For the text-containing cell, return its midpoint in [X, Y] coordinate format. 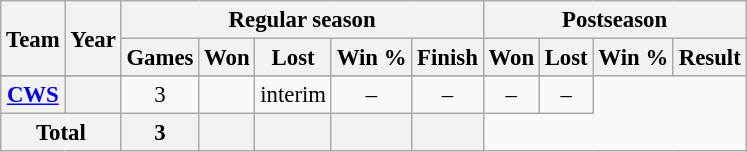
Team [33, 38]
interim [293, 95]
Result [710, 58]
Year [93, 38]
CWS [33, 95]
Total [61, 133]
Regular season [302, 20]
Finish [448, 58]
Games [160, 58]
Postseason [614, 20]
